From the cell containing the given text, extract its center point as [x, y] coordinate. 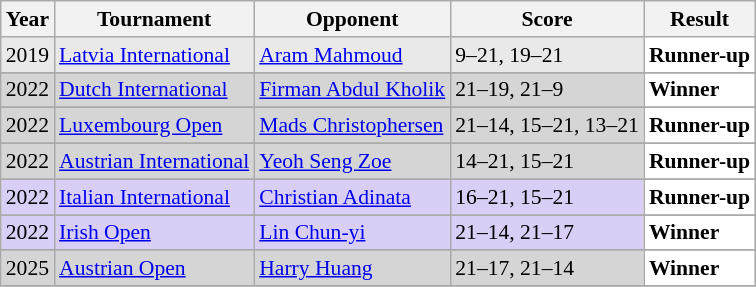
21–17, 21–14 [547, 269]
21–14, 21–17 [547, 233]
Firman Abdul Kholik [352, 90]
16–21, 15–21 [547, 197]
Tournament [154, 19]
Yeoh Seng Zoe [352, 162]
14–21, 15–21 [547, 162]
Latvia International [154, 55]
21–14, 15–21, 13–21 [547, 126]
2025 [28, 269]
Luxembourg Open [154, 126]
2019 [28, 55]
Aram Mahmoud [352, 55]
Mads Christophersen [352, 126]
Austrian Open [154, 269]
Opponent [352, 19]
Christian Adinata [352, 197]
Irish Open [154, 233]
Austrian International [154, 162]
Score [547, 19]
21–19, 21–9 [547, 90]
Dutch International [154, 90]
Lin Chun-yi [352, 233]
Result [700, 19]
Year [28, 19]
Harry Huang [352, 269]
Italian International [154, 197]
9–21, 19–21 [547, 55]
